Search for the cell housing the specified text and yield its (x, y) center coordinate. 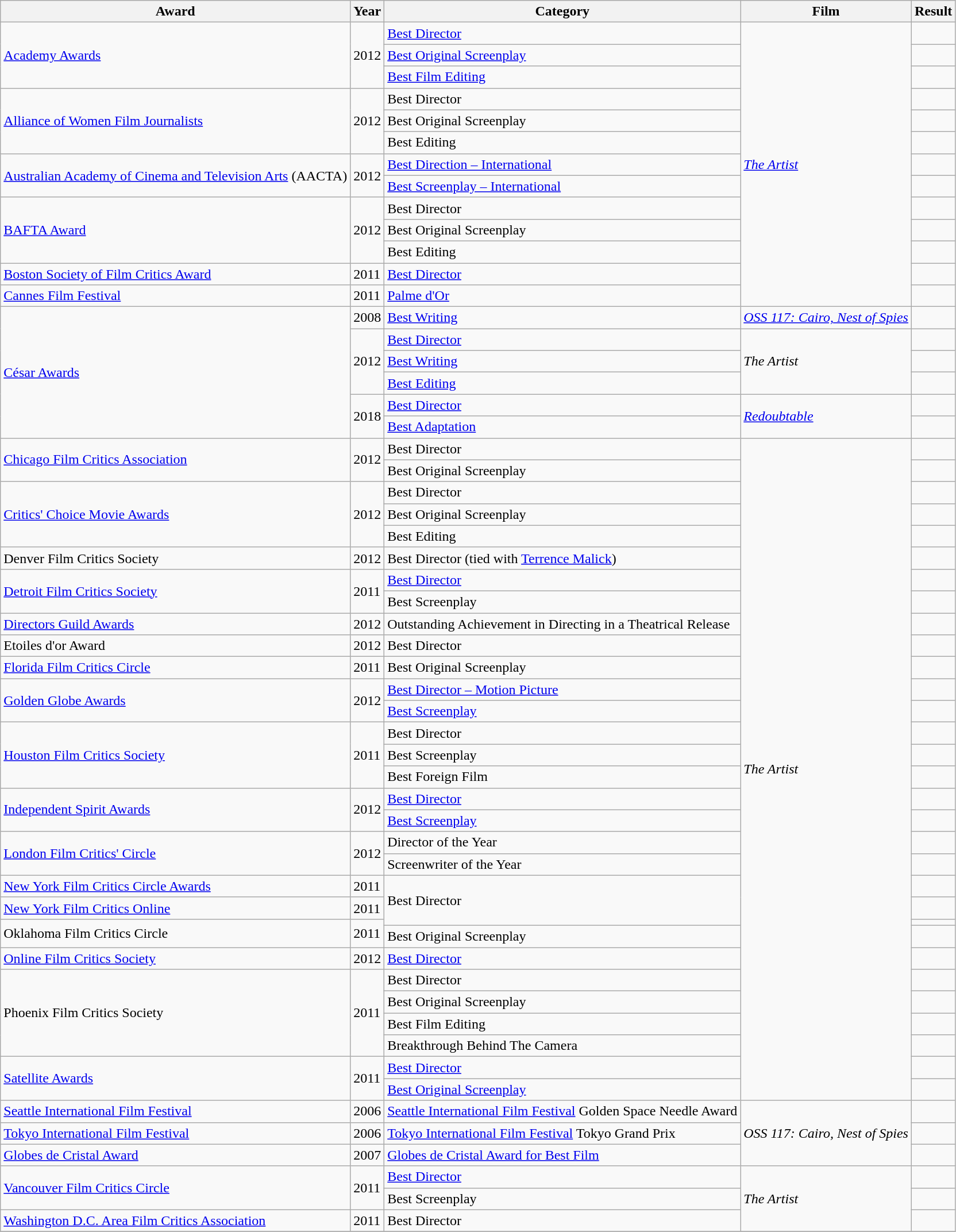
Cannes Film Festival (176, 296)
2007 (368, 1155)
César Awards (176, 372)
Best Director (tied with Terrence Malick) (562, 558)
Australian Academy of Cinema and Television Arts (AACTA) (176, 175)
Independent Spirit Awards (176, 810)
Critics' Choice Movie Awards (176, 514)
Category (562, 11)
Award (176, 11)
BAFTA Award (176, 230)
Chicago Film Critics Association (176, 460)
Tokyo International Film Festival Tokyo Grand Prix (562, 1133)
Seattle International Film Festival Golden Space Needle Award (562, 1111)
Directors Guild Awards (176, 623)
Best Adaptation (562, 427)
Best Director – Motion Picture (562, 690)
Oklahoma Film Critics Circle (176, 933)
2018 (368, 416)
Florida Film Critics Circle (176, 668)
Redoubtable (826, 416)
Film (826, 11)
London Film Critics' Circle (176, 853)
Vancouver Film Critics Circle (176, 1188)
Washington D.C. Area Film Critics Association (176, 1221)
Detroit Film Critics Society (176, 591)
Etoiles d'or Award (176, 646)
Breakthrough Behind The Camera (562, 1046)
Outstanding Achievement in Directing in a Theatrical Release (562, 623)
Best Direction – International (562, 164)
Palme d'Or (562, 296)
2008 (368, 318)
Globes de Cristal Award (176, 1155)
Online Film Critics Society (176, 958)
Best Screenplay – International (562, 186)
Phoenix Film Critics Society (176, 1013)
Denver Film Critics Society (176, 558)
Boston Society of Film Critics Award (176, 274)
Seattle International Film Festival (176, 1111)
Year (368, 11)
Academy Awards (176, 55)
Houston Film Critics Society (176, 755)
Screenwriter of the Year (562, 864)
Golden Globe Awards (176, 700)
New York Film Critics Circle Awards (176, 886)
New York Film Critics Online (176, 908)
Satellite Awards (176, 1079)
Tokyo International Film Festival (176, 1133)
Result (933, 11)
Globes de Cristal Award for Best Film (562, 1155)
Director of the Year (562, 842)
Alliance of Women Film Journalists (176, 121)
Best Foreign Film (562, 777)
